Provide the (x, y) coordinate of the cell's center where the given text is located.  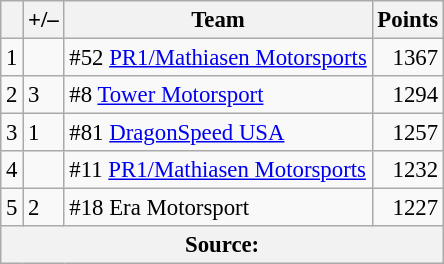
#52 PR1/Mathiasen Motorsports (218, 58)
#8 Tower Motorsport (218, 95)
Points (408, 20)
1232 (408, 170)
+/– (44, 20)
4 (12, 170)
1294 (408, 95)
Team (218, 20)
Source: (222, 245)
#81 DragonSpeed USA (218, 133)
5 (12, 208)
1367 (408, 58)
1257 (408, 133)
#18 Era Motorsport (218, 208)
1227 (408, 208)
#11 PR1/Mathiasen Motorsports (218, 170)
